Capture the cell that displays the provided text and extract its [X, Y] central coordinate. 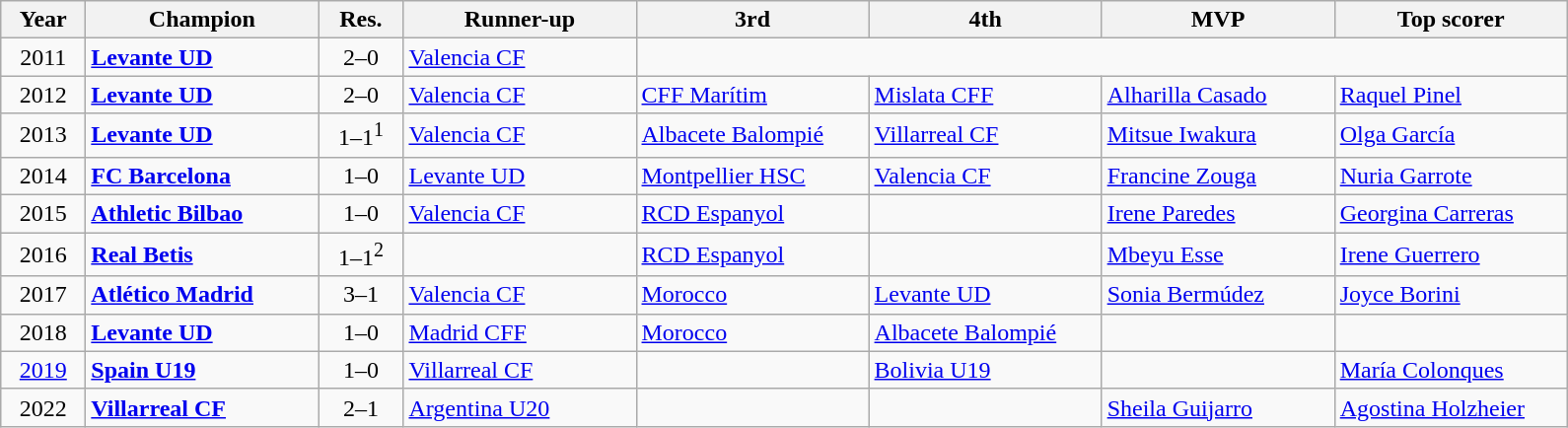
3rd [752, 20]
Madrid CFF [520, 332]
MVP [1218, 20]
2014 [43, 176]
2019 [43, 370]
María Colonques [1451, 370]
1–11 [361, 136]
Sonia Bermúdez [1218, 295]
Argentina U20 [520, 407]
1–12 [361, 254]
Irene Guerrero [1451, 254]
Agostina Holzheier [1451, 407]
Champion [202, 20]
Montpellier HSC [752, 176]
Mislata CFF [985, 95]
3–1 [361, 295]
Bolivia U19 [985, 370]
2016 [43, 254]
FC Barcelona [202, 176]
Mitsue Iwakura [1218, 136]
Olga García [1451, 136]
2–1 [361, 407]
2012 [43, 95]
2018 [43, 332]
CFF Marítim [752, 95]
Atlético Madrid [202, 295]
Joyce Borini [1451, 295]
Spain U19 [202, 370]
Year [43, 20]
Athletic Bilbao [202, 214]
Real Betis [202, 254]
Sheila Guijarro [1218, 407]
Raquel Pinel [1451, 95]
Mbeyu Esse [1218, 254]
2015 [43, 214]
Irene Paredes [1218, 214]
Francine Zouga [1218, 176]
Georgina Carreras [1451, 214]
2011 [43, 57]
2022 [43, 407]
2017 [43, 295]
Res. [361, 20]
Alharilla Casado [1218, 95]
Runner-up [520, 20]
4th [985, 20]
Nuria Garrote [1451, 176]
2013 [43, 136]
Top scorer [1451, 20]
